Capture the cell that displays the provided text and extract its [x, y] central coordinate. 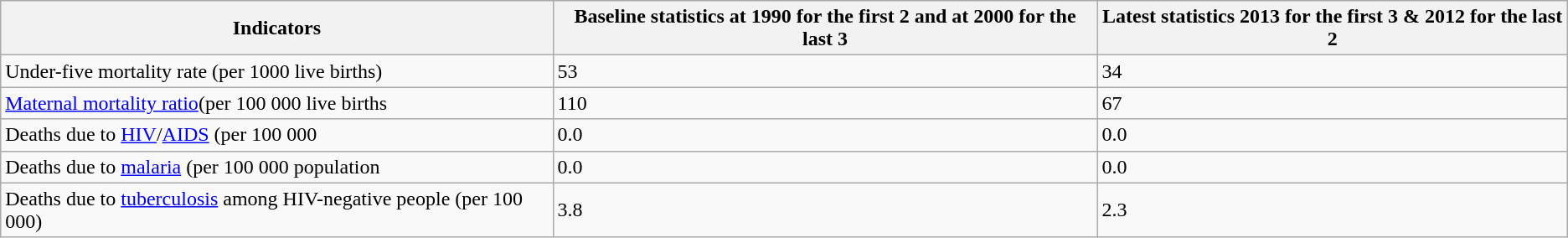
67 [1332, 103]
3.8 [825, 210]
2.3 [1332, 210]
Deaths due to tuberculosis among HIV-negative people (per 100 000) [276, 210]
Baseline statistics at 1990 for the first 2 and at 2000 for the last 3 [825, 28]
Under-five mortality rate (per 1000 live births) [276, 71]
Maternal mortality ratio(per 100 000 live births [276, 103]
53 [825, 71]
Latest statistics 2013 for the first 3 & 2012 for the last 2 [1332, 28]
Deaths due to malaria (per 100 000 population [276, 167]
Deaths due to HIV/AIDS (per 100 000 [276, 135]
110 [825, 103]
34 [1332, 71]
Indicators [276, 28]
